From the cell containing the given text, extract its center point as (x, y) coordinate. 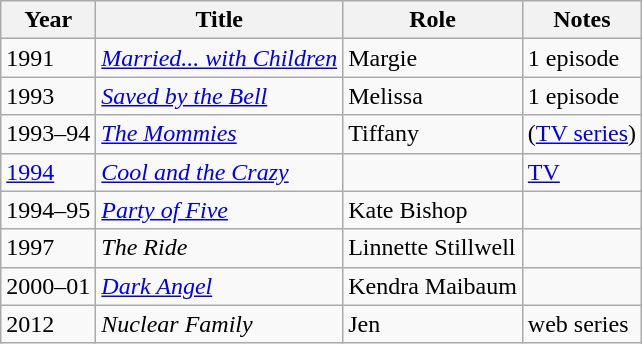
The Ride (220, 248)
1993 (48, 96)
1993–94 (48, 134)
Title (220, 20)
Notes (582, 20)
1994 (48, 172)
Party of Five (220, 210)
Nuclear Family (220, 324)
2012 (48, 324)
web series (582, 324)
Jen (433, 324)
Kendra Maibaum (433, 286)
(TV series) (582, 134)
Year (48, 20)
2000–01 (48, 286)
Saved by the Bell (220, 96)
Tiffany (433, 134)
Married... with Children (220, 58)
Margie (433, 58)
1994–95 (48, 210)
1991 (48, 58)
Kate Bishop (433, 210)
The Mommies (220, 134)
Melissa (433, 96)
Cool and the Crazy (220, 172)
Dark Angel (220, 286)
Linnette Stillwell (433, 248)
TV (582, 172)
Role (433, 20)
1997 (48, 248)
